Pinpoint the cell where the given text exists, returning its (x, y) midpoint coordinate. 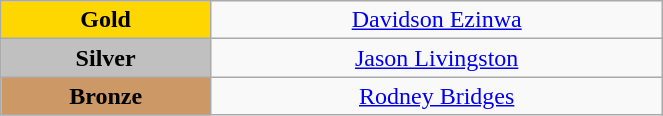
Gold (106, 20)
Rodney Bridges (436, 96)
Jason Livingston (436, 58)
Davidson Ezinwa (436, 20)
Silver (106, 58)
Bronze (106, 96)
